Provide the (X, Y) coordinate of the cell's center where the given text is located.  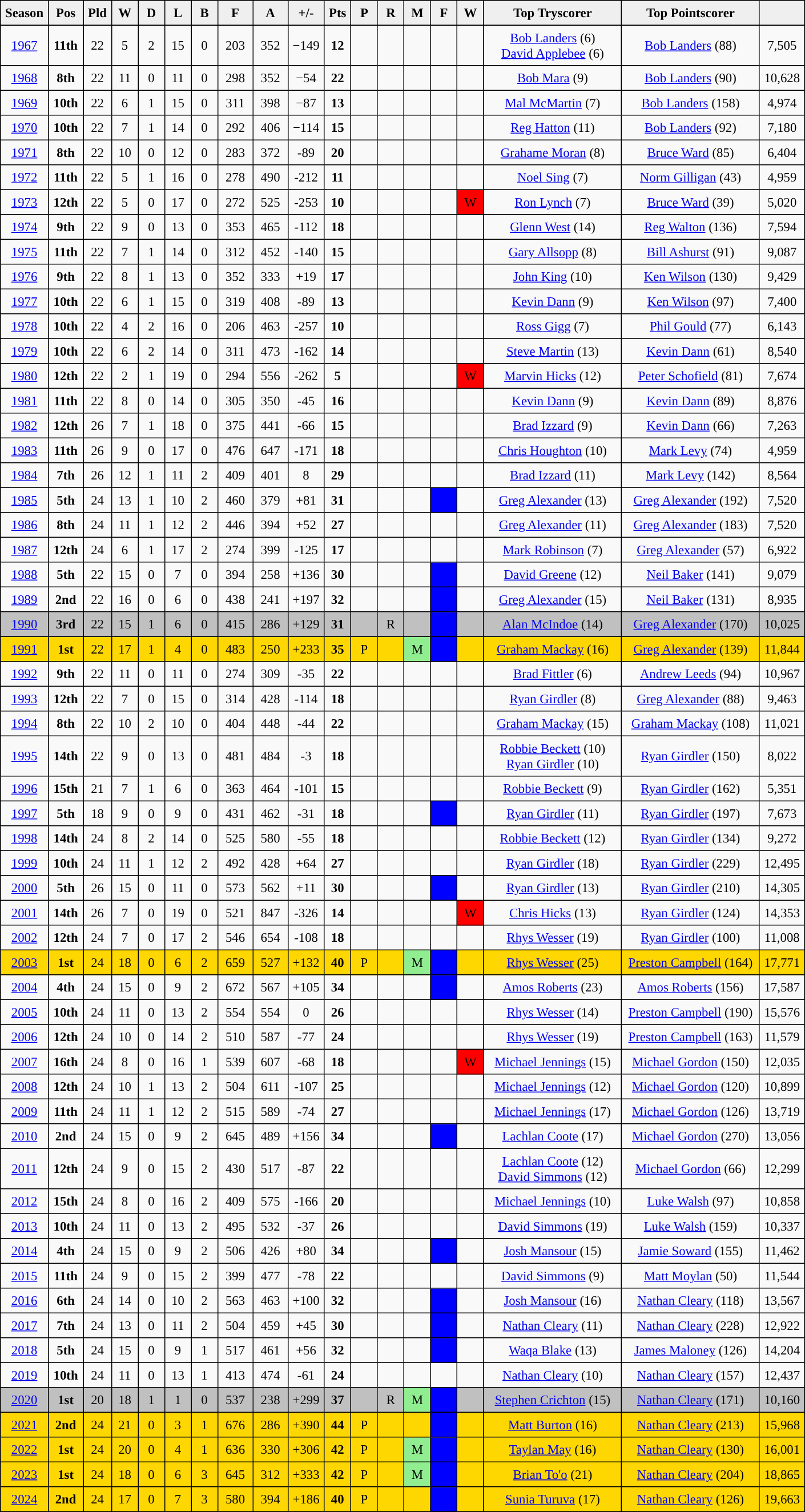
Robbie Beckett (10) Ryan Girdler (10) (553, 756)
Michael Gordon (66) (691, 1168)
647 (271, 450)
506 (235, 1251)
250 (271, 649)
11,462 (782, 1251)
10,337 (782, 1226)
9,272 (782, 838)
+19 (306, 277)
+132 (306, 962)
1990 (25, 624)
1996 (25, 789)
2021 (25, 1425)
292 (235, 128)
+100 (306, 1301)
2015 (25, 1276)
Brad Izzard (9) (553, 426)
398 (271, 103)
-140 (306, 252)
44 (338, 1425)
2013 (25, 1226)
476 (235, 450)
18,865 (782, 1474)
13,719 (782, 1111)
Andrew Leeds (94) (691, 674)
15,968 (782, 1425)
+233 (306, 649)
12,299 (782, 1168)
+105 (306, 987)
Bill Ashurst (91) (691, 252)
10,967 (782, 674)
Michael Jennings (17) (553, 1111)
521 (235, 913)
Reg Walton (136) (691, 227)
Peter Schofield (81) (691, 376)
+299 (306, 1400)
-114 (306, 699)
Rhys Wesser (14) (553, 1012)
379 (271, 500)
Greg Alexander (170) (691, 624)
350 (271, 401)
238 (271, 1400)
Alan McIndoe (14) (553, 624)
563 (235, 1301)
Luke Walsh (97) (691, 1201)
Greg Alexander (11) (553, 525)
1989 (25, 599)
Nathan Cleary (213) (691, 1425)
294 (235, 376)
672 (235, 987)
+129 (306, 624)
2008 (25, 1087)
Ryan Girdler (162) (691, 789)
-112 (306, 227)
446 (235, 525)
Greg Alexander (183) (691, 525)
305 (235, 401)
1985 (25, 500)
Mark Robinson (7) (553, 550)
461 (271, 1350)
9,087 (782, 252)
1987 (25, 550)
Mal McMartin (7) (553, 103)
462 (271, 813)
1984 (25, 475)
16th (66, 1062)
Nathan Cleary (130) (691, 1450)
654 (271, 938)
9,079 (782, 575)
-3 (306, 756)
Neil Baker (131) (691, 599)
5,351 (782, 789)
Nathan Cleary (118) (691, 1301)
9,463 (782, 699)
Ken Wilson (97) (691, 301)
Bob Landers (88) (691, 45)
-125 (306, 550)
Pos (66, 13)
Mark Levy (142) (691, 475)
−87 (306, 103)
Preston Campbell (190) (691, 1012)
481 (235, 756)
David Simmons (19) (553, 1226)
James Maloney (126) (691, 1350)
Chris Hicks (13) (553, 913)
611 (271, 1087)
460 (235, 500)
-37 (306, 1226)
35 (338, 649)
-212 (306, 178)
452 (271, 252)
2011 (25, 1168)
Michael Jennings (10) (553, 1201)
1975 (25, 252)
-87 (306, 1168)
John King (10) (553, 277)
25 (338, 1087)
401 (271, 475)
Mark Levy (74) (691, 450)
Bob Mara (9) (553, 78)
2023 (25, 1474)
Kevin Dann (89) (691, 401)
Michael Gordon (150) (691, 1062)
15,576 (782, 1012)
431 (235, 813)
1978 (25, 326)
Bob Landers (92) (691, 128)
Gary Allsopp (8) (553, 252)
−114 (306, 128)
6,922 (782, 550)
Nathan Cleary (204) (691, 1474)
1980 (25, 376)
-66 (306, 426)
Noel Sing (7) (553, 178)
2020 (25, 1400)
9,429 (782, 277)
333 (271, 277)
489 (271, 1136)
465 (271, 227)
Greg Alexander (192) (691, 500)
1979 (25, 351)
278 (235, 178)
6,404 (782, 152)
562 (271, 888)
-257 (306, 326)
19,663 (782, 1499)
1970 (25, 128)
1981 (25, 401)
David Simmons (9) (553, 1276)
-171 (306, 450)
13,056 (782, 1136)
Preston Campbell (164) (691, 962)
Norm Gilligan (43) (691, 178)
573 (235, 888)
Bob Landers (6) David Applebee (6) (553, 45)
Ryan Girdler (150) (691, 756)
556 (271, 376)
Steve Martin (13) (553, 351)
2004 (25, 987)
676 (235, 1425)
Pts (338, 13)
2010 (25, 1136)
Michael Gordon (270) (691, 1136)
492 (235, 863)
Michael Gordon (120) (691, 1087)
-262 (306, 376)
Glenn West (14) (553, 227)
10,025 (782, 624)
−54 (306, 78)
-162 (306, 351)
11,579 (782, 1037)
537 (235, 1400)
1969 (25, 103)
8,022 (782, 756)
8,935 (782, 599)
1991 (25, 649)
David Greene (12) (553, 575)
2017 (25, 1325)
2003 (25, 962)
-77 (306, 1037)
-78 (306, 1276)
319 (235, 301)
441 (271, 426)
-326 (306, 913)
Jamie Soward (155) (691, 1251)
Taylan May (16) (553, 1450)
Ryan Girdler (8) (553, 699)
-166 (306, 1201)
372 (271, 152)
490 (271, 178)
12,035 (782, 1062)
10,160 (782, 1400)
-107 (306, 1087)
363 (235, 789)
2007 (25, 1062)
Bob Landers (158) (691, 103)
14,353 (782, 913)
Chris Houghton (10) (553, 450)
484 (271, 756)
Preston Campbell (163) (691, 1037)
438 (235, 599)
Amos Roberts (156) (691, 987)
37 (338, 1400)
1976 (25, 277)
Season (25, 13)
+136 (306, 575)
474 (271, 1375)
483 (235, 649)
1992 (25, 674)
+/- (306, 13)
10,628 (782, 78)
2009 (25, 1111)
1972 (25, 178)
Phil Gould (77) (691, 326)
Nathan Cleary (228) (691, 1325)
11,008 (782, 938)
6,143 (782, 326)
2016 (25, 1301)
Ryan Girdler (11) (553, 813)
+45 (306, 1325)
Michael Jennings (15) (553, 1062)
+81 (306, 500)
Kevin Dann (66) (691, 426)
10,858 (782, 1201)
13,567 (782, 1301)
-44 (306, 724)
258 (271, 575)
A (271, 13)
1967 (25, 45)
2014 (25, 1251)
Ryan Girdler (124) (691, 913)
Reg Hatton (11) (553, 128)
+306 (306, 1450)
Brad Izzard (11) (553, 475)
+11 (306, 888)
+197 (306, 599)
14,305 (782, 888)
Amos Roberts (23) (553, 987)
Ryan Girdler (210) (691, 888)
1986 (25, 525)
29 (338, 475)
587 (271, 1037)
Grahame Moran (8) (553, 152)
1977 (25, 301)
Greg Alexander (57) (691, 550)
353 (235, 227)
2005 (25, 1012)
-45 (306, 401)
495 (235, 1226)
+80 (306, 1251)
7,400 (782, 301)
2024 (25, 1499)
659 (235, 962)
3rd (66, 624)
1982 (25, 426)
-101 (306, 789)
Nathan Cleary (171) (691, 1400)
539 (235, 1062)
Matt Moylan (50) (691, 1276)
14,204 (782, 1350)
-74 (306, 1111)
Robbie Beckett (9) (553, 789)
Bob Landers (90) (691, 78)
Ron Lynch (7) (553, 202)
8,564 (782, 475)
477 (271, 1276)
2002 (25, 938)
-108 (306, 938)
567 (271, 987)
Nathan Cleary (126) (691, 1499)
7,594 (782, 227)
1974 (25, 227)
17,771 (782, 962)
375 (235, 426)
298 (235, 78)
272 (235, 202)
408 (271, 301)
430 (235, 1168)
Brad Fittler (6) (553, 674)
1971 (25, 152)
5,020 (782, 202)
1997 (25, 813)
Ryan Girdler (100) (691, 938)
Graham Mackay (16) (553, 649)
532 (271, 1226)
Neil Baker (141) (691, 575)
Greg Alexander (15) (553, 599)
Greg Alexander (13) (553, 500)
203 (235, 45)
415 (235, 624)
7,180 (782, 128)
16,001 (782, 1450)
473 (271, 351)
Nathan Cleary (11) (553, 1325)
4,974 (782, 103)
-55 (306, 838)
Graham Mackay (15) (553, 724)
1998 (25, 838)
7,263 (782, 426)
404 (235, 724)
515 (235, 1111)
1994 (25, 724)
-35 (306, 674)
6th (66, 1301)
426 (271, 1251)
+390 (306, 1425)
11,021 (782, 724)
1995 (25, 756)
Ryan Girdler (197) (691, 813)
11,544 (782, 1276)
Ryan Girdler (13) (553, 888)
Sunia Turuva (17) (553, 1499)
11,844 (782, 649)
7,674 (782, 376)
Michael Jennings (12) (553, 1087)
Ross Gigg (7) (553, 326)
575 (271, 1201)
309 (271, 674)
Graham Mackay (108) (691, 724)
-253 (306, 202)
2022 (25, 1450)
+56 (306, 1350)
330 (271, 1450)
1999 (25, 863)
12,495 (782, 863)
+64 (306, 863)
Top Tryscorer (553, 13)
Waqa Blake (13) (553, 1350)
Brian To'o (21) (553, 1474)
7,505 (782, 45)
847 (271, 913)
2000 (25, 888)
−149 (306, 45)
448 (271, 724)
241 (271, 599)
Lachlan Coote (12) David Simmons (12) (553, 1168)
1983 (25, 450)
8,876 (782, 401)
Nathan Cleary (157) (691, 1375)
Ken Wilson (130) (691, 277)
Bruce Ward (39) (691, 202)
Luke Walsh (159) (691, 1226)
12,437 (782, 1375)
Lachlan Coote (17) (553, 1136)
Ryan Girdler (134) (691, 838)
636 (235, 1450)
Michael Gordon (126) (691, 1111)
12,922 (782, 1325)
Rhys Wesser (25) (553, 962)
2001 (25, 913)
1988 (25, 575)
+52 (306, 525)
Nathan Cleary (10) (553, 1375)
1973 (25, 202)
Greg Alexander (139) (691, 649)
2018 (25, 1350)
17,587 (782, 987)
Top Pointscorer (691, 13)
Robbie Beckett (12) (553, 838)
Ryan Girdler (229) (691, 863)
1993 (25, 699)
D (151, 13)
413 (235, 1375)
L (178, 13)
459 (271, 1325)
Josh Mansour (16) (553, 1301)
-61 (306, 1375)
B (204, 13)
283 (235, 152)
8,540 (782, 351)
-68 (306, 1062)
527 (271, 962)
-31 (306, 813)
Matt Burton (16) (553, 1425)
546 (235, 938)
406 (271, 128)
10,899 (782, 1087)
+186 (306, 1499)
Stephen Crichton (15) (553, 1400)
+333 (306, 1474)
314 (235, 699)
7,673 (782, 813)
2019 (25, 1375)
464 (271, 789)
Greg Alexander (88) (691, 699)
Bruce Ward (85) (691, 152)
206 (235, 326)
Marvin Hicks (12) (553, 376)
589 (271, 1111)
2006 (25, 1037)
Pld (97, 13)
Josh Mansour (15) (553, 1251)
1968 (25, 78)
Kevin Dann (61) (691, 351)
Ryan Girdler (18) (553, 863)
+156 (306, 1136)
2012 (25, 1201)
607 (271, 1062)
510 (235, 1037)
